Return [x, y] of the center of cell containing provided text 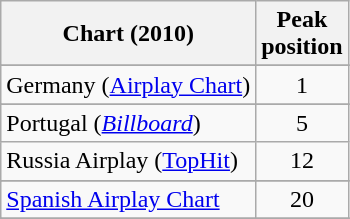
Chart (2010) [128, 34]
20 [302, 199]
Russia Airplay (TopHit) [128, 161]
12 [302, 161]
1 [302, 85]
Portugal (Billboard) [128, 123]
Germany (Airplay Chart) [128, 85]
Spanish Airplay Chart [128, 199]
Peakposition [302, 34]
5 [302, 123]
